Return the [X, Y] coordinate for the center point of the cell that contains the specified text.  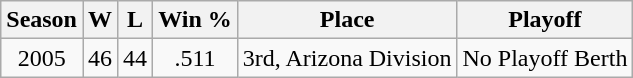
44 [136, 58]
Win % [196, 20]
2005 [42, 58]
46 [100, 58]
Playoff [545, 20]
W [100, 20]
.511 [196, 58]
3rd, Arizona Division [347, 58]
No Playoff Berth [545, 58]
L [136, 20]
Season [42, 20]
Place [347, 20]
